Detect which cell encompasses the target text, then output its [X, Y] center coordinate. 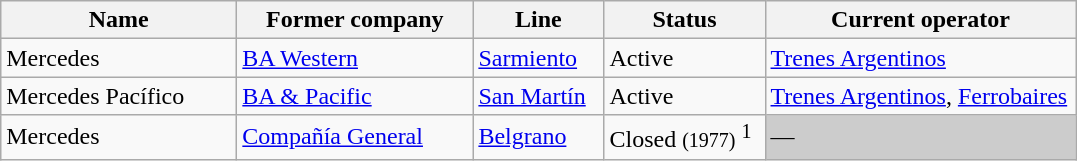
Closed (1977) 1 [684, 138]
BA Western [355, 58]
— [920, 138]
Belgrano [538, 138]
Trenes Argentinos [920, 58]
San Martín [538, 96]
BA & Pacific [355, 96]
Trenes Argentinos, Ferrobaires [920, 96]
Line [538, 20]
Status [684, 20]
Mercedes Pacífico [119, 96]
Current operator [920, 20]
Compañía General [355, 138]
Sarmiento [538, 58]
Former company [355, 20]
Name [119, 20]
